Locate the cell with the specified text and output its [x, y] center coordinate. 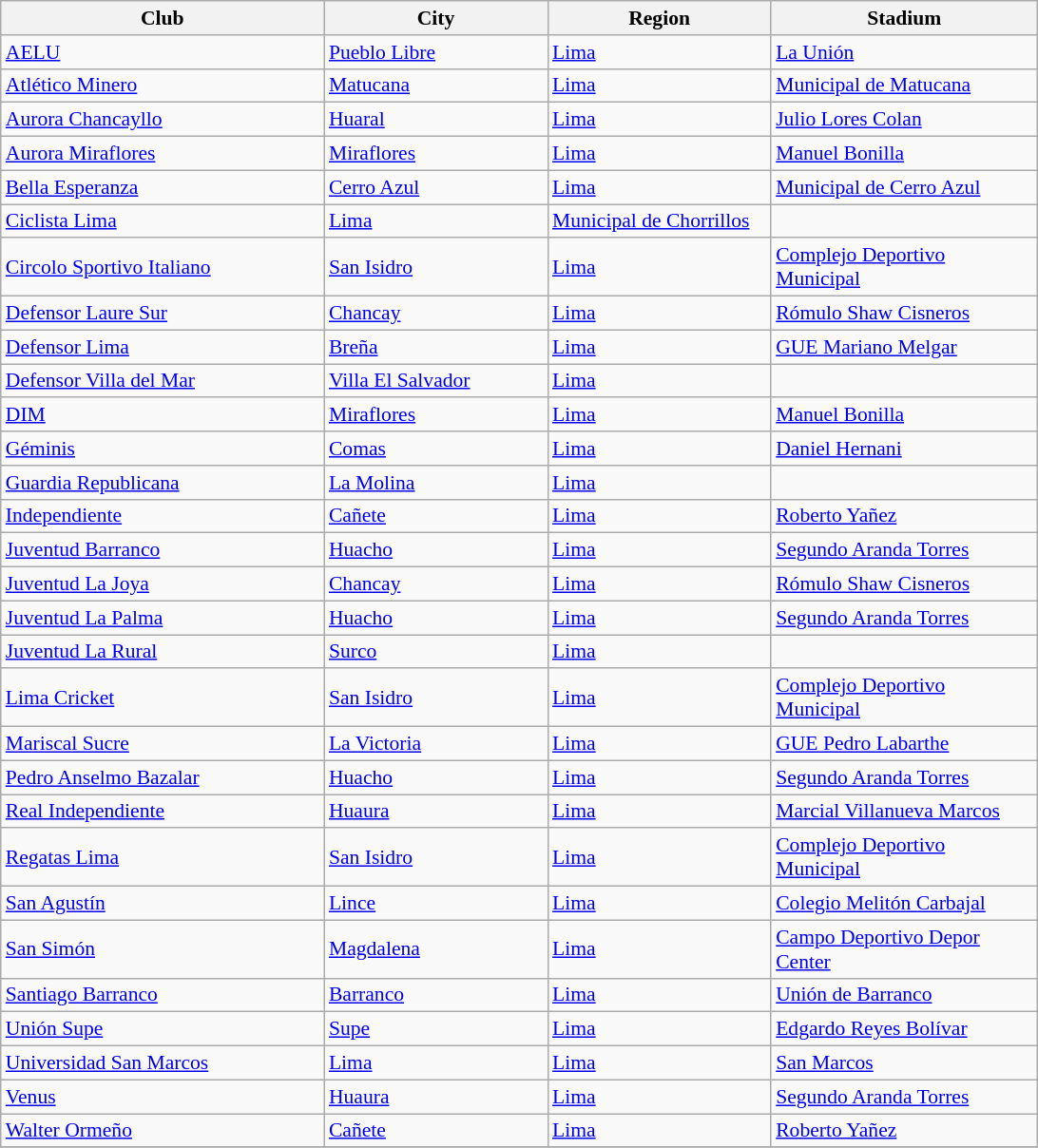
Huaral [435, 120]
La Molina [435, 483]
Universidad San Marcos [163, 1063]
Juventud La Palma [163, 618]
Lince [435, 904]
Unión de Barranco [904, 995]
Juventud La Rural [163, 652]
Surco [435, 652]
Walter Ormeño [163, 1131]
AELU [163, 52]
City [435, 18]
Bella Esperanza [163, 187]
Géminis [163, 449]
Defensor Laure Sur [163, 314]
Aurora Chancayllo [163, 120]
Comas [435, 449]
Defensor Villa del Mar [163, 381]
San Agustín [163, 904]
Independiente [163, 516]
Real Independiente [163, 812]
Municipal de Cerro Azul [904, 187]
Mariscal Sucre [163, 744]
La Victoria [435, 744]
Juventud La Joya [163, 584]
Breña [435, 347]
Guardia Republicana [163, 483]
Cerro Azul [435, 187]
La Unión [904, 52]
Pedro Anselmo Bazalar [163, 777]
Club [163, 18]
Municipal de Matucana [904, 86]
Daniel Hernani [904, 449]
Unión Supe [163, 1029]
DIM [163, 415]
Supe [435, 1029]
Edgardo Reyes Bolívar [904, 1029]
Ciclista Lima [163, 221]
Municipal de Chorrillos [660, 221]
Magdalena [435, 948]
Pueblo Libre [435, 52]
Barranco [435, 995]
Santiago Barranco [163, 995]
San Simón [163, 948]
Villa El Salvador [435, 381]
GUE Pedro Labarthe [904, 744]
Venus [163, 1097]
Campo Deportivo Depor Center [904, 948]
Matucana [435, 86]
Juventud Barranco [163, 550]
San Marcos [904, 1063]
Julio Lores Colan [904, 120]
Stadium [904, 18]
Regatas Lima [163, 857]
Atlético Minero [163, 86]
Region [660, 18]
Defensor Lima [163, 347]
Aurora Miraflores [163, 154]
Lima Cricket [163, 698]
Colegio Melitón Carbajal [904, 904]
Marcial Villanueva Marcos [904, 812]
GUE Mariano Melgar [904, 347]
Circolo Sportivo Italiano [163, 268]
